Extract the [X, Y] coordinate from the center of the cell holding the provided text.  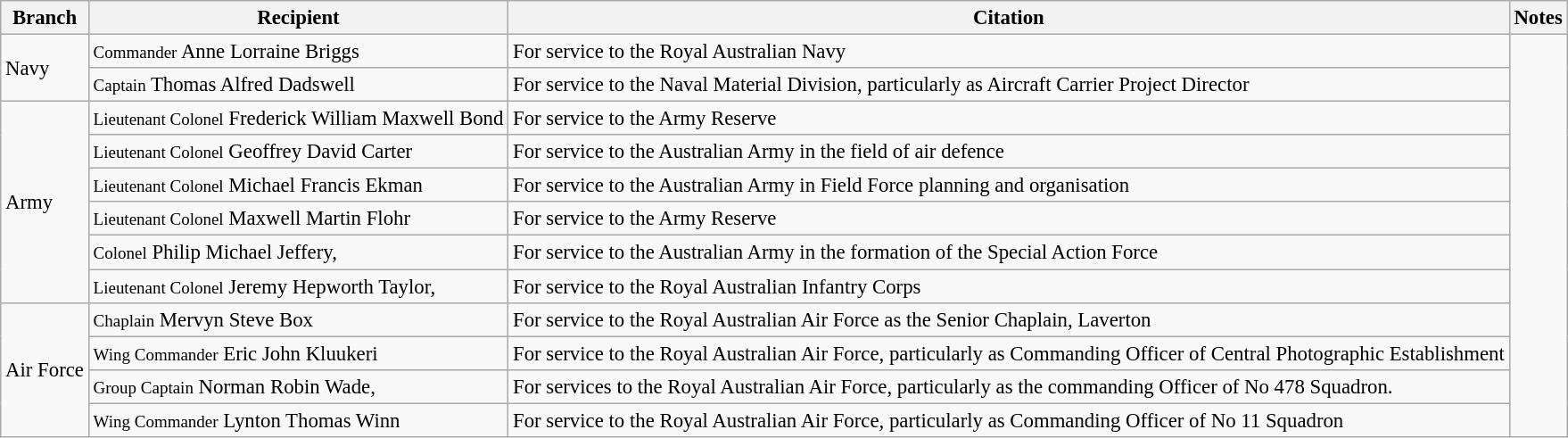
Lieutenant Colonel Geoffrey David Carter [298, 152]
For service to the Royal Australian Navy [1009, 52]
For service to the Naval Material Division, particularly as Aircraft Carrier Project Director [1009, 85]
For service to the Australian Army in Field Force planning and organisation [1009, 186]
Colonel Philip Michael Jeffery, [298, 252]
Notes [1538, 18]
For service to the Royal Australian Air Force, particularly as Commanding Officer of No 11 Squadron [1009, 420]
Wing Commander Lynton Thomas Winn [298, 420]
Chaplain Mervyn Steve Box [298, 319]
For service to the Royal Australian Air Force as the Senior Chaplain, Laverton [1009, 319]
Branch [45, 18]
For services to the Royal Australian Air Force, particularly as the commanding Officer of No 478 Squadron. [1009, 386]
Citation [1009, 18]
Wing Commander Eric John Kluukeri [298, 353]
Commander Anne Lorraine Briggs [298, 52]
Air Force [45, 369]
Lieutenant Colonel Jeremy Hepworth Taylor, [298, 286]
Navy [45, 68]
Recipient [298, 18]
Lieutenant Colonel Michael Francis Ekman [298, 186]
For service to the Australian Army in the formation of the Special Action Force [1009, 252]
For service to the Royal Australian Infantry Corps [1009, 286]
Group Captain Norman Robin Wade, [298, 386]
For service to the Royal Australian Air Force, particularly as Commanding Officer of Central Photographic Establishment [1009, 353]
Captain Thomas Alfred Dadswell [298, 85]
Lieutenant Colonel Frederick William Maxwell Bond [298, 119]
Lieutenant Colonel Maxwell Martin Flohr [298, 219]
Army [45, 202]
For service to the Australian Army in the field of air defence [1009, 152]
